From the cell containing the given text, extract its center point as (X, Y) coordinate. 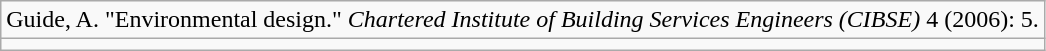
Guide, A. "Environmental design." Chartered Institute of Building Services Engineers (CIBSE) 4 (2006): 5. (523, 20)
